Return the (x, y) coordinate for the center point of the cell that contains the specified text.  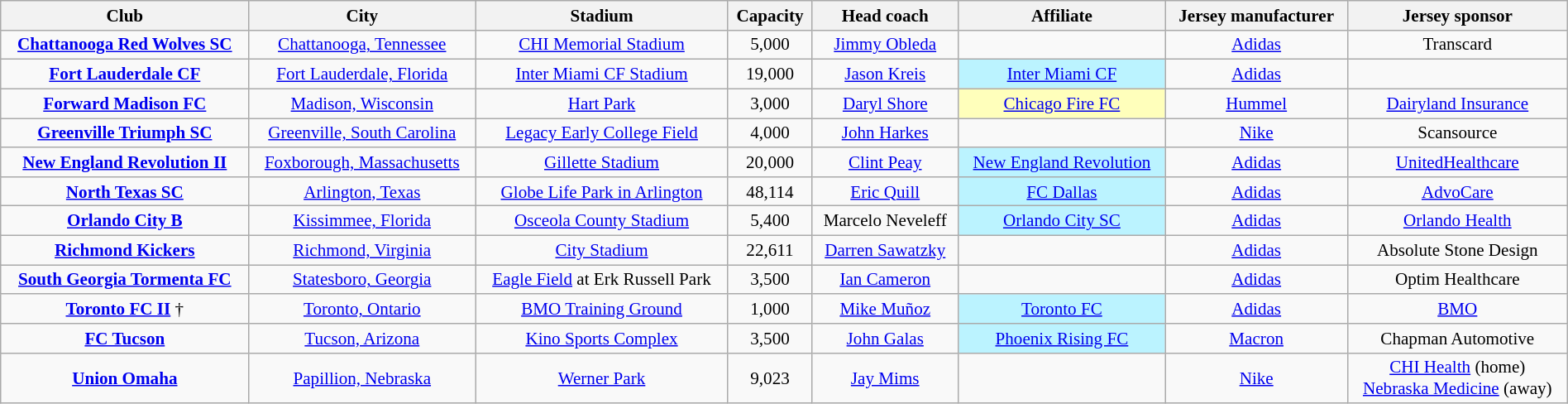
Ian Cameron (885, 280)
Legacy Early College Field (602, 132)
Scansource (1457, 132)
Kissimmee, Florida (362, 220)
Globe Life Park in Arlington (602, 190)
Chapman Automotive (1457, 338)
Osceola County Stadium (602, 220)
48,114 (769, 190)
1,000 (769, 308)
Papillion, Nebraska (362, 378)
Chattanooga, Tennessee (362, 45)
Chicago Fire FC (1062, 103)
Greenville, South Carolina (362, 132)
Transcard (1457, 45)
Richmond Kickers (125, 250)
City Stadium (602, 250)
Forward Madison FC (125, 103)
Toronto FC (1062, 308)
Toronto FC II † (125, 308)
Chattanooga Red Wolves SC (125, 45)
Fort Lauderdale CF (125, 75)
AdvoCare (1457, 190)
Orlando City B (125, 220)
5,000 (769, 45)
North Texas SC (125, 190)
Richmond, Virginia (362, 250)
Absolute Stone Design (1457, 250)
FC Tucson (125, 338)
Madison, Wisconsin (362, 103)
Capacity (769, 15)
John Galas (885, 338)
John Harkes (885, 132)
Inter Miami CF Stadium (602, 75)
Hart Park (602, 103)
Tucson, Arizona (362, 338)
Werner Park (602, 378)
Phoenix Rising FC (1062, 338)
Clint Peay (885, 162)
CHI Memorial Stadium (602, 45)
Hummel (1256, 103)
Union Omaha (125, 378)
City (362, 15)
Club (125, 15)
Jimmy Obleda (885, 45)
19,000 (769, 75)
FC Dallas (1062, 190)
3,000 (769, 103)
Orlando Health (1457, 220)
Mike Muñoz (885, 308)
New England Revolution II (125, 162)
Toronto, Ontario (362, 308)
CHI Health (home)Nebraska Medicine (away) (1457, 378)
Inter Miami CF (1062, 75)
9,023 (769, 378)
Greenville Triumph SC (125, 132)
Head coach (885, 15)
Orlando City SC (1062, 220)
South Georgia Tormenta FC (125, 280)
New England Revolution (1062, 162)
Statesboro, Georgia (362, 280)
22,611 (769, 250)
Marcelo Neveleff (885, 220)
BMO Training Ground (602, 308)
Dairyland Insurance (1457, 103)
Jersey sponsor (1457, 15)
Stadium (602, 15)
Eric Quill (885, 190)
Gillette Stadium (602, 162)
Eagle Field at Erk Russell Park (602, 280)
BMO (1457, 308)
5,400 (769, 220)
Jason Kreis (885, 75)
Fort Lauderdale, Florida (362, 75)
Jersey manufacturer (1256, 15)
Daryl Shore (885, 103)
20,000 (769, 162)
Kino Sports Complex (602, 338)
4,000 (769, 132)
Arlington, Texas (362, 190)
Jay Mims (885, 378)
Macron (1256, 338)
Affiliate (1062, 15)
Darren Sawatzky (885, 250)
Optim Healthcare (1457, 280)
Foxborough, Massachusetts (362, 162)
UnitedHealthcare (1457, 162)
